Find where the given text appears and provide that cell's center as [x, y] coordinate. 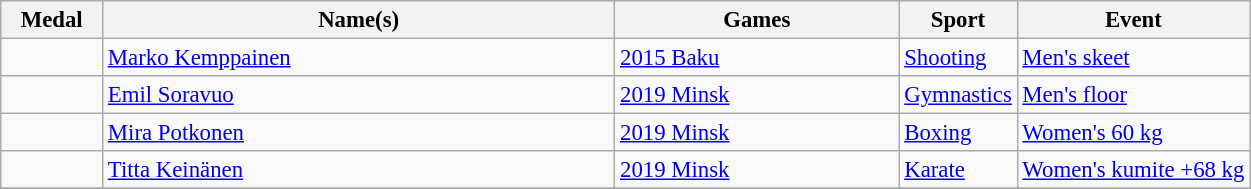
2015 Baku [757, 58]
Men's skeet [1134, 58]
Shooting [958, 58]
Name(s) [359, 20]
Games [757, 20]
Men's floor [1134, 95]
Titta Keinänen [359, 170]
Boxing [958, 133]
Women's 60 kg [1134, 133]
Event [1134, 20]
Gymnastics [958, 95]
Mira Potkonen [359, 133]
Women's kumite +68 kg [1134, 170]
Marko Kemppainen [359, 58]
Karate [958, 170]
Sport [958, 20]
Emil Soravuo [359, 95]
Medal [52, 20]
